Detect which cell encompasses the target text, then output its (X, Y) center coordinate. 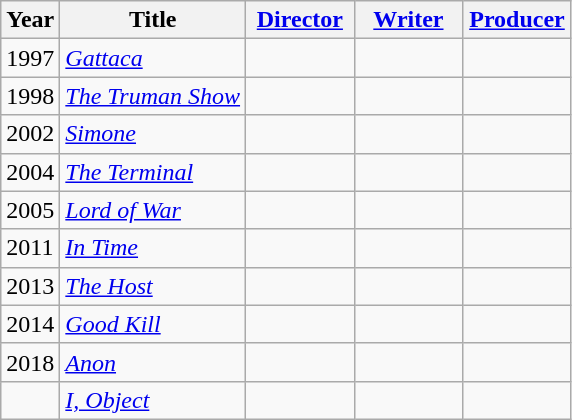
2018 (30, 362)
Title (153, 20)
2005 (30, 210)
1997 (30, 58)
In Time (153, 248)
Anon (153, 362)
2014 (30, 324)
Lord of War (153, 210)
2002 (30, 134)
Producer (518, 20)
1998 (30, 96)
Simone (153, 134)
Year (30, 20)
I, Object (153, 400)
2004 (30, 172)
2011 (30, 248)
Good Kill (153, 324)
Writer (408, 20)
2013 (30, 286)
The Truman Show (153, 96)
The Terminal (153, 172)
The Host (153, 286)
Gattaca (153, 58)
Director (300, 20)
